Pinpoint the cell where the given text exists, returning its [X, Y] midpoint coordinate. 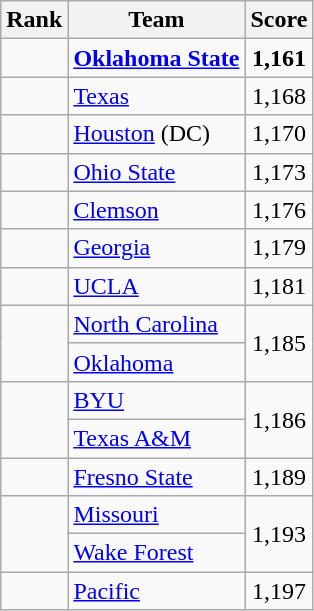
Team [156, 20]
1,197 [279, 591]
1,170 [279, 134]
Houston (DC) [156, 134]
Wake Forest [156, 553]
1,173 [279, 172]
Oklahoma State [156, 58]
1,176 [279, 210]
Georgia [156, 248]
1,168 [279, 96]
Pacific [156, 591]
Fresno State [156, 477]
BYU [156, 400]
Texas [156, 96]
Ohio State [156, 172]
1,186 [279, 419]
1,189 [279, 477]
Clemson [156, 210]
Texas A&M [156, 438]
Score [279, 20]
North Carolina [156, 324]
1,181 [279, 286]
Missouri [156, 515]
Oklahoma [156, 362]
1,193 [279, 534]
1,161 [279, 58]
1,179 [279, 248]
1,185 [279, 343]
UCLA [156, 286]
Rank [34, 20]
